Return the [X, Y] coordinate for the center point of the cell that contains the specified text.  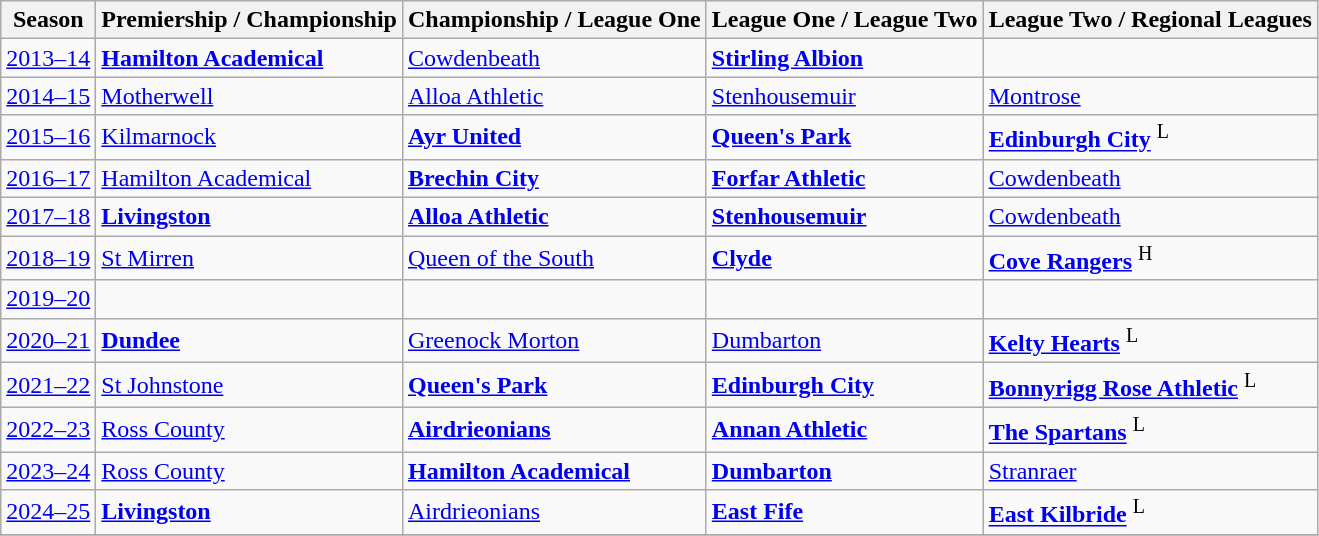
Season [48, 20]
Brechin City [554, 178]
The Spartans L [1150, 430]
Motherwell [250, 96]
Bonnyrigg Rose Athletic L [1150, 386]
2023–24 [48, 471]
Greenock Morton [554, 340]
Edinburgh City [844, 386]
East Fife [844, 512]
2015–16 [48, 138]
League Two / Regional Leagues [1150, 20]
Stirling Albion [844, 58]
2021–22 [48, 386]
2018–19 [48, 258]
Edinburgh City L [1150, 138]
2016–17 [48, 178]
Championship / League One [554, 20]
Forfar Athletic [844, 178]
Premiership / Championship [250, 20]
Kelty Hearts L [1150, 340]
2014–15 [48, 96]
Queen of the South [554, 258]
Cove Rangers H [1150, 258]
2019–20 [48, 299]
2017–18 [48, 217]
Ayr United [554, 138]
Annan Athletic [844, 430]
Montrose [1150, 96]
St Johnstone [250, 386]
St Mirren [250, 258]
Clyde [844, 258]
2024–25 [48, 512]
Stranraer [1150, 471]
2013–14 [48, 58]
2022–23 [48, 430]
2020–21 [48, 340]
Dundee [250, 340]
Kilmarnock [250, 138]
League One / League Two [844, 20]
East Kilbride L [1150, 512]
